Return [x, y] of the center of cell containing provided text 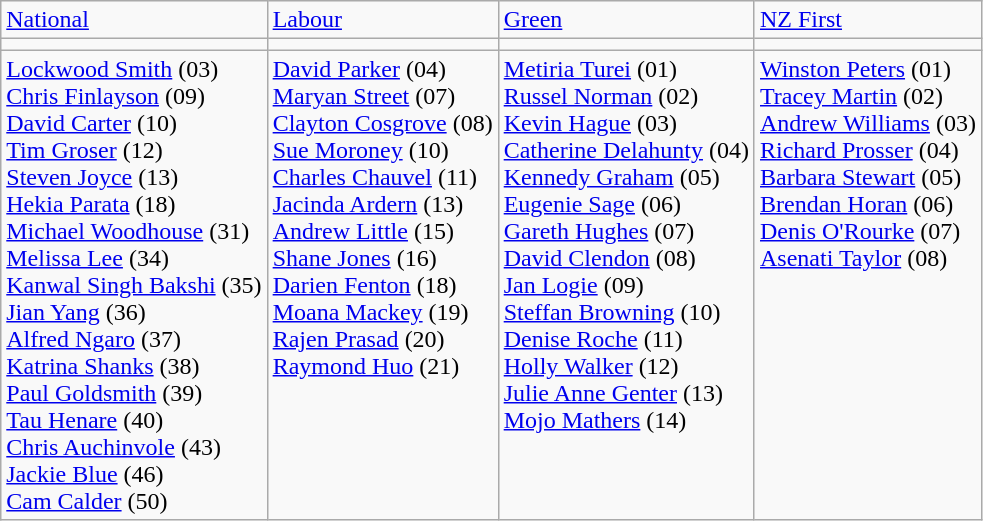
Green [626, 20]
Labour [382, 20]
NZ First [868, 20]
National [134, 20]
